Locate the cell with the specified text and output its (x, y) center coordinate. 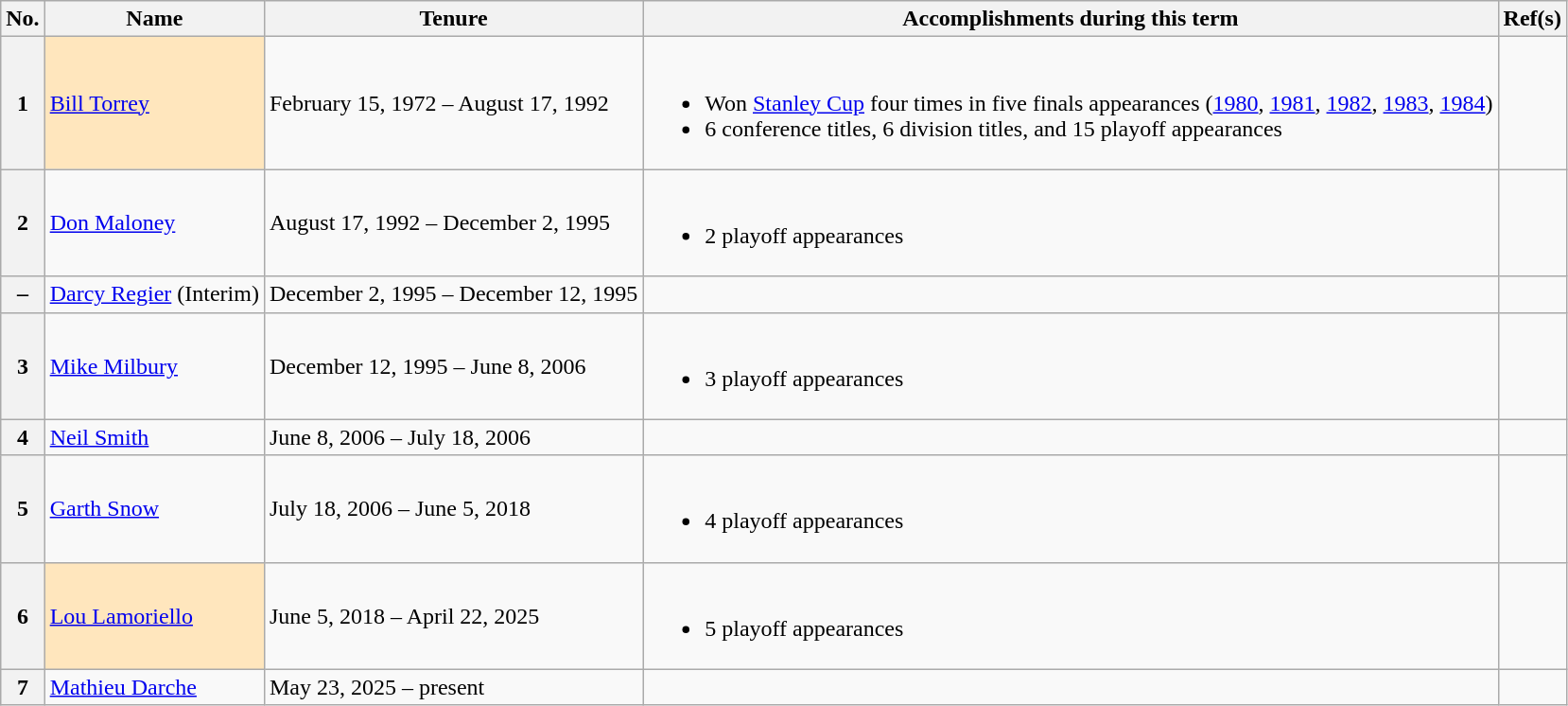
2 playoff appearances (1071, 223)
1 (23, 103)
August 17, 1992 – December 2, 1995 (453, 223)
2 (23, 223)
Garth Snow (154, 509)
Ref(s) (1532, 19)
– (23, 294)
December 12, 1995 – June 8, 2006 (453, 365)
7 (23, 687)
June 5, 2018 – April 22, 2025 (453, 615)
July 18, 2006 – June 5, 2018 (453, 509)
February 15, 1972 – August 17, 1992 (453, 103)
Neil Smith (154, 437)
Darcy Regier (Interim) (154, 294)
Don Maloney (154, 223)
Mike Milbury (154, 365)
June 8, 2006 – July 18, 2006 (453, 437)
Mathieu Darche (154, 687)
6 (23, 615)
3 playoff appearances (1071, 365)
December 2, 1995 – December 12, 1995 (453, 294)
4 playoff appearances (1071, 509)
Accomplishments during this term (1071, 19)
Bill Torrey (154, 103)
Lou Lamoriello (154, 615)
May 23, 2025 – present (453, 687)
Name (154, 19)
No. (23, 19)
5 playoff appearances (1071, 615)
4 (23, 437)
3 (23, 365)
Tenure (453, 19)
5 (23, 509)
